Search for the cell housing the specified text and yield its (X, Y) center coordinate. 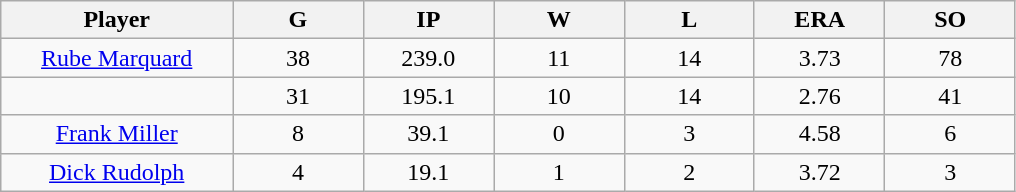
Rube Marquard (117, 58)
38 (298, 58)
4.58 (819, 134)
Player (117, 20)
239.0 (428, 58)
31 (298, 96)
4 (298, 172)
ERA (819, 20)
IP (428, 20)
2.76 (819, 96)
78 (950, 58)
0 (559, 134)
8 (298, 134)
Dick Rudolph (117, 172)
195.1 (428, 96)
W (559, 20)
11 (559, 58)
39.1 (428, 134)
3.73 (819, 58)
L (689, 20)
3.72 (819, 172)
1 (559, 172)
SO (950, 20)
Frank Miller (117, 134)
G (298, 20)
19.1 (428, 172)
2 (689, 172)
6 (950, 134)
41 (950, 96)
10 (559, 96)
